Return the [x, y] coordinate for the center point of the cell that contains the specified text.  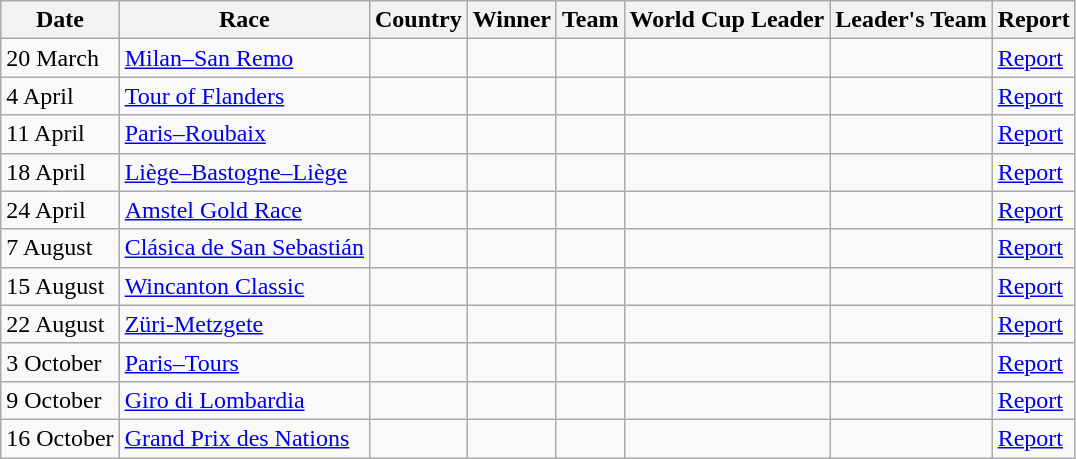
Leader's Team [911, 20]
World Cup Leader [727, 20]
Paris–Tours [244, 362]
Clásica de San Sebastián [244, 248]
Country [418, 20]
Tour of Flanders [244, 96]
Milan–San Remo [244, 58]
3 October [60, 362]
16 October [60, 438]
Amstel Gold Race [244, 210]
Race [244, 20]
Giro di Lombardia [244, 400]
Liège–Bastogne–Liège [244, 172]
Date [60, 20]
Winner [512, 20]
4 April [60, 96]
Paris–Roubaix [244, 134]
Züri-Metzgete [244, 324]
11 April [60, 134]
24 April [60, 210]
Team [590, 20]
22 August [60, 324]
9 October [60, 400]
20 March [60, 58]
Wincanton Classic [244, 286]
7 August [60, 248]
15 August [60, 286]
Grand Prix des Nations [244, 438]
18 April [60, 172]
